Search for the cell housing the specified text and yield its [x, y] center coordinate. 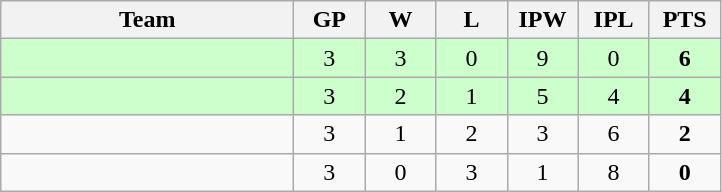
9 [542, 58]
IPL [614, 20]
Team [148, 20]
L [472, 20]
W [400, 20]
8 [614, 172]
IPW [542, 20]
PTS [684, 20]
5 [542, 96]
GP [330, 20]
